Extract the (x, y) coordinate from the center of the cell holding the provided text.  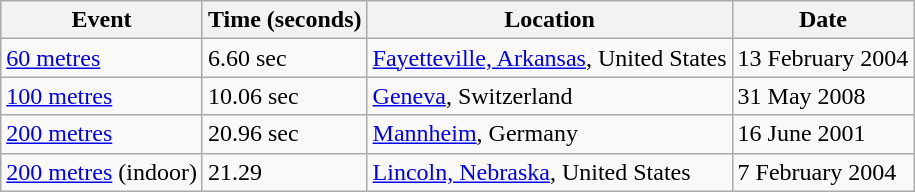
6.60 sec (284, 58)
21.29 (284, 172)
Mannheim, Germany (550, 134)
10.06 sec (284, 96)
200 metres (indoor) (102, 172)
Geneva, Switzerland (550, 96)
Fayetteville, Arkansas, United States (550, 58)
31 May 2008 (823, 96)
Time (seconds) (284, 20)
16 June 2001 (823, 134)
7 February 2004 (823, 172)
200 metres (102, 134)
Date (823, 20)
100 metres (102, 96)
60 metres (102, 58)
Lincoln, Nebraska, United States (550, 172)
13 February 2004 (823, 58)
20.96 sec (284, 134)
Event (102, 20)
Location (550, 20)
